Detect which cell encompasses the target text, then output its [X, Y] center coordinate. 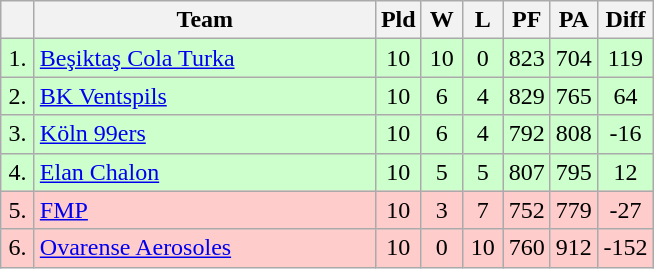
W [442, 20]
808 [574, 134]
7 [482, 210]
5. [18, 210]
752 [526, 210]
-27 [625, 210]
-16 [625, 134]
1. [18, 58]
912 [574, 248]
12 [625, 172]
Köln 99ers [204, 134]
PA [574, 20]
-152 [625, 248]
779 [574, 210]
807 [526, 172]
6. [18, 248]
4. [18, 172]
BK Ventspils [204, 96]
765 [574, 96]
2. [18, 96]
L [482, 20]
119 [625, 58]
792 [526, 134]
Elan Chalon [204, 172]
Team [204, 20]
Pld [398, 20]
760 [526, 248]
823 [526, 58]
FMP [204, 210]
Ovarense Aerosoles [204, 248]
64 [625, 96]
3. [18, 134]
PF [526, 20]
3 [442, 210]
829 [526, 96]
Diff [625, 20]
Beşiktaş Cola Turka [204, 58]
795 [574, 172]
704 [574, 58]
